Scan for the cell matching the given text and deliver its (X, Y) coordinate at center. 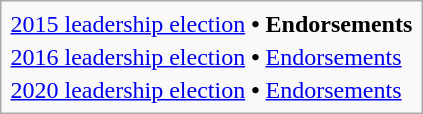
2020 leadership election • Endorsements (212, 90)
2016 leadership election • Endorsements (212, 57)
2015 leadership election • Endorsements (212, 24)
